Search for the cell housing the specified text and yield its (X, Y) center coordinate. 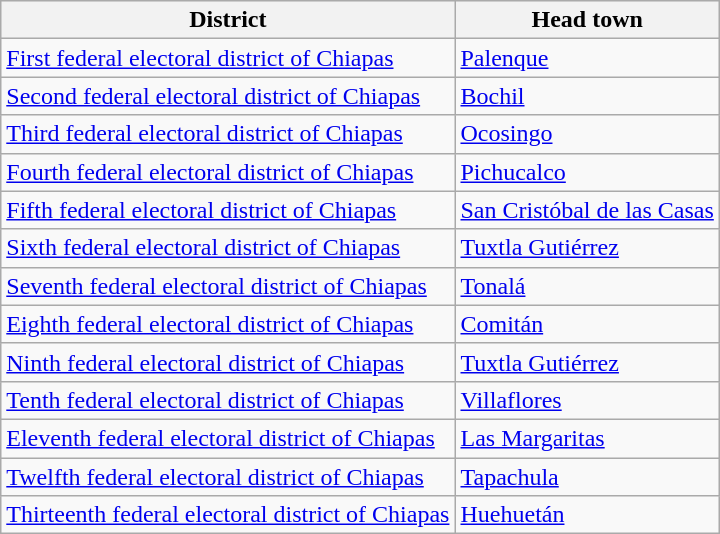
Ninth federal electoral district of Chiapas (228, 362)
Sixth federal electoral district of Chiapas (228, 248)
Second federal electoral district of Chiapas (228, 96)
Palenque (587, 58)
Tapachula (587, 477)
Twelfth federal electoral district of Chiapas (228, 477)
Eighth federal electoral district of Chiapas (228, 324)
Bochil (587, 96)
Pichucalco (587, 172)
Comitán (587, 324)
Seventh federal electoral district of Chiapas (228, 286)
Villaflores (587, 400)
Tonalá (587, 286)
Third federal electoral district of Chiapas (228, 134)
San Cristóbal de las Casas (587, 210)
Thirteenth federal electoral district of Chiapas (228, 515)
Las Margaritas (587, 438)
Fourth federal electoral district of Chiapas (228, 172)
Eleventh federal electoral district of Chiapas (228, 438)
Fifth federal electoral district of Chiapas (228, 210)
First federal electoral district of Chiapas (228, 58)
District (228, 20)
Tenth federal electoral district of Chiapas (228, 400)
Head town (587, 20)
Ocosingo (587, 134)
Huehuetán (587, 515)
